For the text-containing cell, return its midpoint in [x, y] coordinate format. 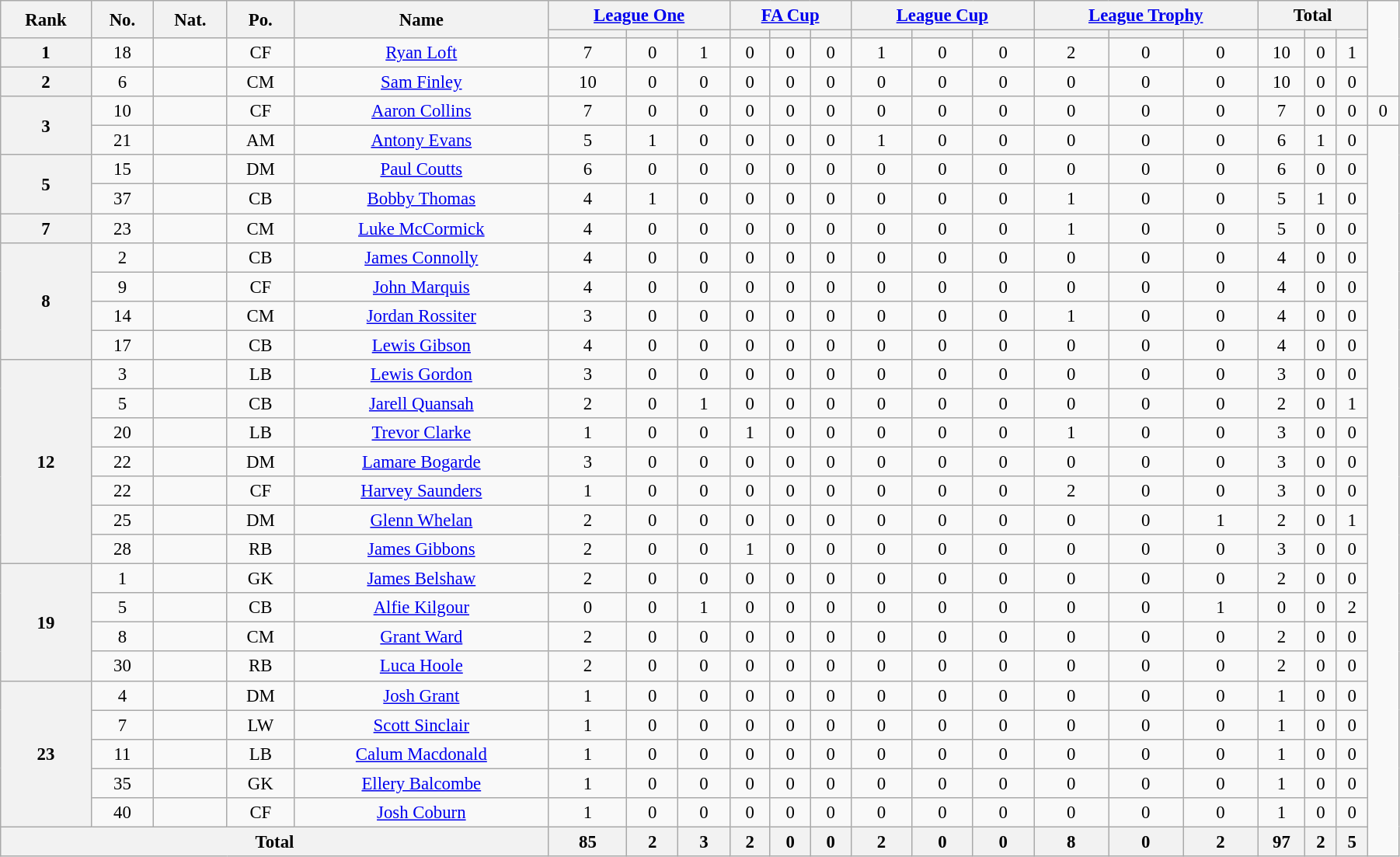
18 [123, 53]
25 [123, 521]
35 [123, 783]
14 [123, 315]
Trevor Clarke [421, 433]
No. [123, 19]
Luke McCormick [421, 228]
9 [123, 287]
Nat. [190, 19]
Josh Grant [421, 695]
LW [260, 725]
League One [639, 16]
Lewis Gordon [421, 375]
Lewis Gibson [421, 345]
Bobby Thomas [421, 199]
Rank [46, 19]
John Marquis [421, 287]
AM [260, 141]
37 [123, 199]
15 [123, 170]
21 [123, 141]
Po. [260, 19]
Scott Sinclair [421, 725]
League Cup [942, 16]
Lamare Bogarde [421, 462]
Josh Coburn [421, 813]
97 [1282, 841]
James Gibbons [421, 549]
FA Cup [790, 16]
Aaron Collins [421, 111]
Alfie Kilgour [421, 608]
11 [123, 754]
17 [123, 345]
Name [421, 19]
20 [123, 433]
Calum Macdonald [421, 754]
28 [123, 549]
Ryan Loft [421, 53]
League Trophy [1145, 16]
Grant Ward [421, 637]
Antony Evans [421, 141]
12 [46, 462]
Glenn Whelan [421, 521]
40 [123, 813]
Ellery Balcombe [421, 783]
19 [46, 622]
Harvey Saunders [421, 491]
Sam Finley [421, 82]
Jordan Rossiter [421, 315]
James Belshaw [421, 579]
85 [587, 841]
Paul Coutts [421, 170]
Jarell Quansah [421, 403]
30 [123, 667]
Luca Hoole [421, 667]
James Connolly [421, 257]
